Detect which cell encompasses the target text, then output its [x, y] center coordinate. 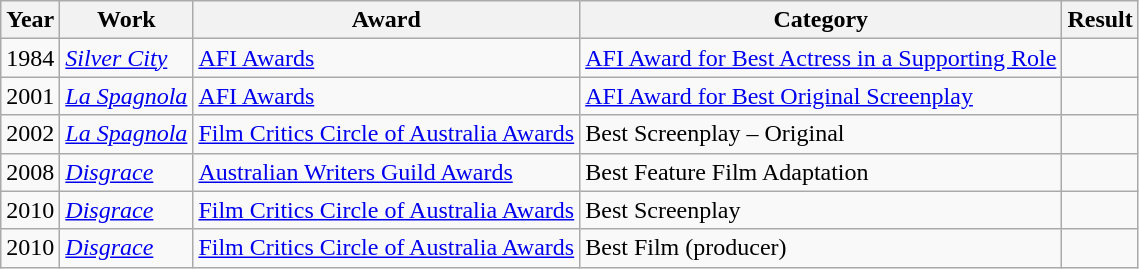
Best Film (producer) [821, 248]
AFI Award for Best Actress in a Supporting Role [821, 58]
Result [1100, 20]
2008 [30, 172]
Award [386, 20]
Best Feature Film Adaptation [821, 172]
Best Screenplay – Original [821, 134]
2002 [30, 134]
AFI Award for Best Original Screenplay [821, 96]
Work [126, 20]
Best Screenplay [821, 210]
2001 [30, 96]
Year [30, 20]
1984 [30, 58]
Category [821, 20]
Australian Writers Guild Awards [386, 172]
Silver City [126, 58]
